Search for the cell housing the specified text and yield its [x, y] center coordinate. 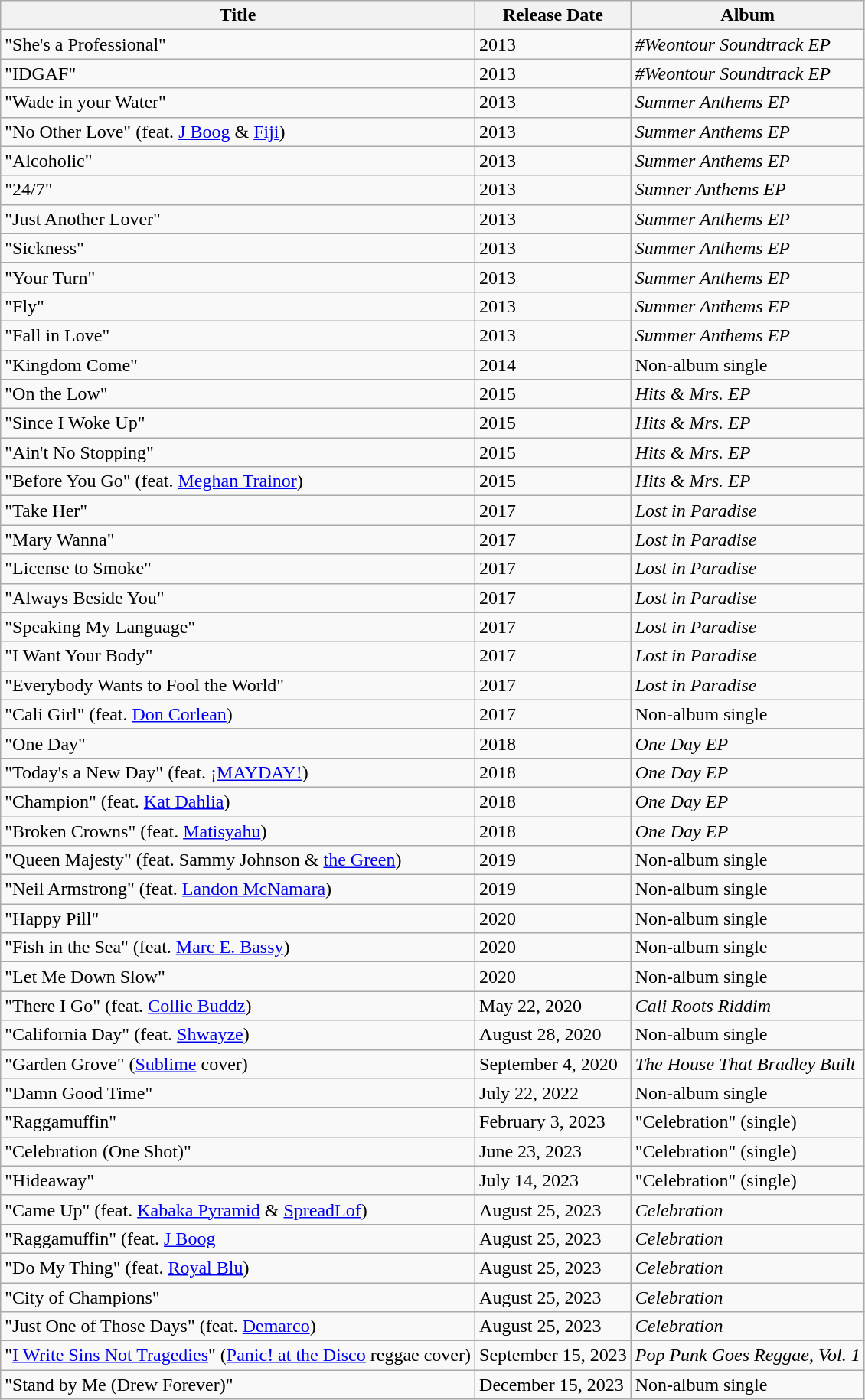
"Since I Woke Up" [238, 423]
"Just One of Those Days" (feat. Demarco) [238, 1327]
"On the Low" [238, 394]
"I Want Your Body" [238, 656]
"Came Up" (feat. Kabaka Pyramid & SpreadLof) [238, 1209]
February 3, 2023 [553, 1122]
December 15, 2023 [553, 1385]
"Raggamuffin" [238, 1122]
"Kingdom Come" [238, 365]
"Hideaway" [238, 1180]
"Mary Wanna" [238, 540]
"Cali Girl" (feat. Don Corlean) [238, 714]
"Alcoholic" [238, 161]
"Ain't No Stopping" [238, 452]
"Fall in Love" [238, 335]
"Take Her" [238, 511]
September 15, 2023 [553, 1356]
"License to Smoke" [238, 569]
September 4, 2020 [553, 1064]
June 23, 2023 [553, 1151]
"There I Go" (feat. Collie Buddz) [238, 1006]
"California Day" (feat. Shwayze) [238, 1035]
"Champion" (feat. Kat Dahlia) [238, 801]
"Damn Good Time" [238, 1093]
"City of Champions" [238, 1297]
"I Write Sins Not Tragedies" (Panic! at the Disco reggae cover) [238, 1356]
"No Other Love" (feat. J Boog & Fiji) [238, 132]
"Fly" [238, 306]
"Just Another Lover" [238, 219]
"Queen Majesty" (feat. Sammy Johnson & the Green) [238, 860]
"Happy Pill" [238, 919]
Cali Roots Riddim [747, 1006]
The House That Bradley Built [747, 1064]
Release Date [553, 15]
"Broken Crowns" (feat. Matisyahu) [238, 831]
"Fish in the Sea" (feat. Marc E. Bassy) [238, 948]
"Stand by Me (Drew Forever)" [238, 1385]
"Sickness" [238, 248]
Title [238, 15]
"Today's a New Day" (feat. ¡MAYDAY!) [238, 772]
"Your Turn" [238, 277]
"Let Me Down Slow" [238, 977]
Pop Punk Goes Reggae, Vol. 1 [747, 1356]
"Raggamuffin" (feat. J Boog [238, 1238]
"Always Beside You" [238, 598]
Album [747, 15]
"Neil Armstrong" (feat. Landon McNamara) [238, 889]
"One Day" [238, 743]
"Before You Go" (feat. Meghan Trainor) [238, 481]
"Garden Grove" (Sublime cover) [238, 1064]
"IDGAF" [238, 73]
July 22, 2022 [553, 1093]
"24/7" [238, 190]
"Celebration (One Shot)" [238, 1151]
"She's a Professional" [238, 44]
May 22, 2020 [553, 1006]
"Everybody Wants to Fool the World" [238, 685]
August 28, 2020 [553, 1035]
2014 [553, 365]
"Speaking My Language" [238, 627]
"Do My Thing" (feat. Royal Blu) [238, 1268]
July 14, 2023 [553, 1180]
Sumner Anthems EP [747, 190]
"Wade in your Water" [238, 103]
